Determine the [x, y] coordinate at the center of the cell enclosing the given text.  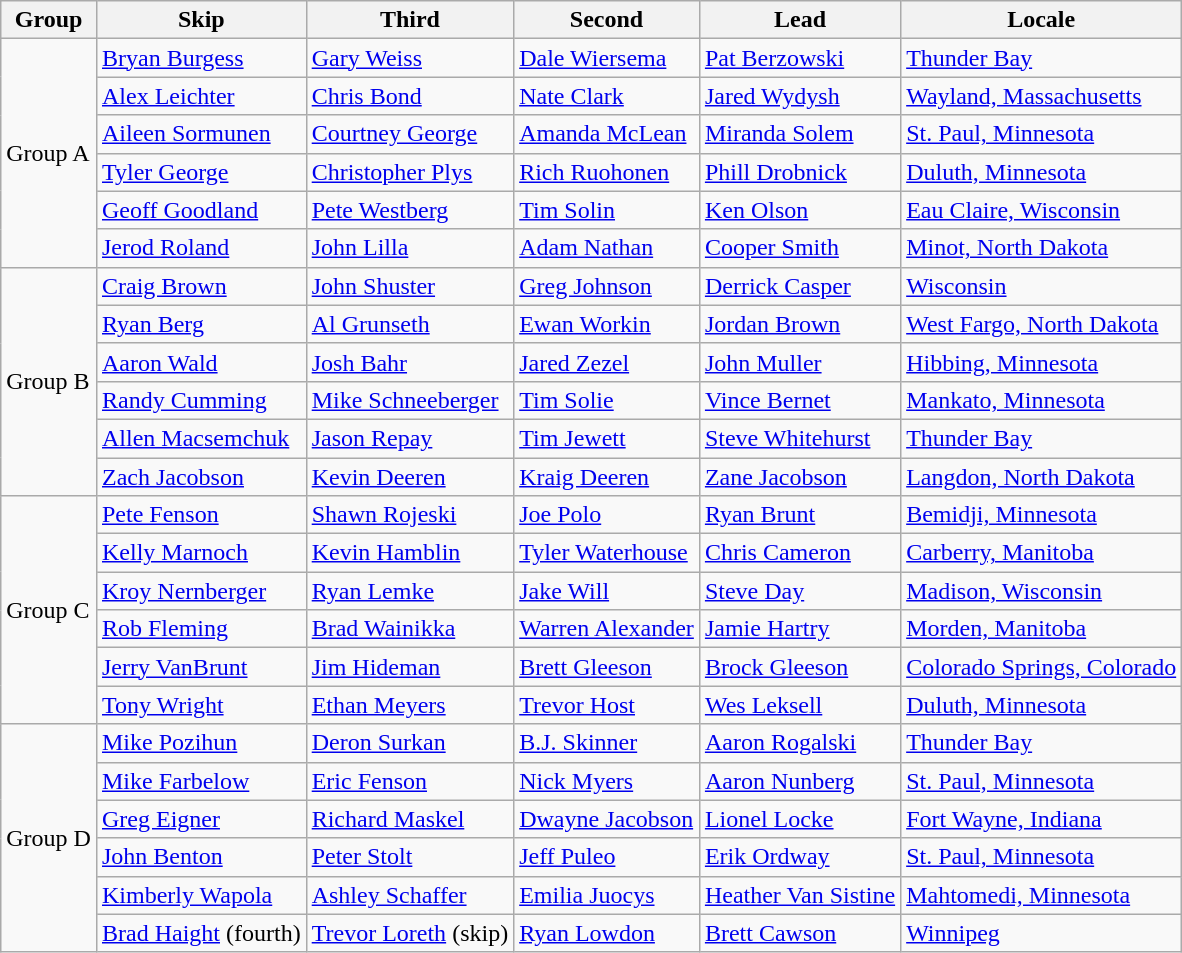
Kelly Marnoch [201, 553]
Greg Eigner [201, 819]
John Shuster [410, 286]
Jamie Hartry [800, 629]
Aileen Sormunen [201, 134]
Mankato, Minnesota [1042, 400]
Brad Wainikka [410, 629]
Geoff Goodland [201, 210]
Aaron Nunberg [800, 781]
Amanda McLean [607, 134]
Allen Macsemchuk [201, 438]
Ryan Berg [201, 324]
Carberry, Manitoba [1042, 553]
Eric Fenson [410, 781]
Ken Olson [800, 210]
Bryan Burgess [201, 58]
Tim Solie [607, 400]
Tim Jewett [607, 438]
Ryan Lowdon [607, 933]
Wayland, Massachusetts [1042, 96]
Emilia Juocys [607, 895]
Group [49, 20]
Wisconsin [1042, 286]
Rich Ruohonen [607, 172]
John Lilla [410, 248]
Ethan Meyers [410, 705]
Bemidji, Minnesota [1042, 515]
Jared Wydysh [800, 96]
Jason Repay [410, 438]
Ashley Schaffer [410, 895]
Greg Johnson [607, 286]
Kimberly Wapola [201, 895]
Trevor Loreth (skip) [410, 933]
Ryan Lemke [410, 591]
Ewan Workin [607, 324]
Miranda Solem [800, 134]
Kevin Deeren [410, 477]
Kevin Hamblin [410, 553]
Winnipeg [1042, 933]
Phill Drobnick [800, 172]
Derrick Casper [800, 286]
Brett Gleeson [607, 667]
Chris Cameron [800, 553]
John Muller [800, 362]
Cooper Smith [800, 248]
Ryan Brunt [800, 515]
Rob Fleming [201, 629]
Al Grunseth [410, 324]
Randy Cumming [201, 400]
Group D [49, 838]
Jeff Puleo [607, 857]
Kroy Nernberger [201, 591]
Erik Ordway [800, 857]
Morden, Manitoba [1042, 629]
Pat Berzowski [800, 58]
Hibbing, Minnesota [1042, 362]
Eau Claire, Wisconsin [1042, 210]
Skip [201, 20]
Jerry VanBrunt [201, 667]
Tim Solin [607, 210]
Jim Hideman [410, 667]
Zach Jacobson [201, 477]
Group C [49, 610]
Aaron Wald [201, 362]
Dale Wiersema [607, 58]
Group B [49, 381]
Christopher Plys [410, 172]
Second [607, 20]
Shawn Rojeski [410, 515]
Zane Jacobson [800, 477]
Minot, North Dakota [1042, 248]
Craig Brown [201, 286]
Chris Bond [410, 96]
Josh Bahr [410, 362]
Lionel Locke [800, 819]
John Benton [201, 857]
Mike Schneeberger [410, 400]
Kraig Deeren [607, 477]
Nate Clark [607, 96]
Tony Wright [201, 705]
Group A [49, 153]
Joe Polo [607, 515]
Madison, Wisconsin [1042, 591]
Colorado Springs, Colorado [1042, 667]
Vince Bernet [800, 400]
Mike Farbelow [201, 781]
Tyler George [201, 172]
Steve Whitehurst [800, 438]
B.J. Skinner [607, 743]
Jake Will [607, 591]
Dwayne Jacobson [607, 819]
Alex Leichter [201, 96]
Adam Nathan [607, 248]
Pete Westberg [410, 210]
Mike Pozihun [201, 743]
Langdon, North Dakota [1042, 477]
Brett Cawson [800, 933]
Pete Fenson [201, 515]
Trevor Host [607, 705]
Lead [800, 20]
Warren Alexander [607, 629]
Gary Weiss [410, 58]
Nick Myers [607, 781]
Mahtomedi, Minnesota [1042, 895]
Tyler Waterhouse [607, 553]
Courtney George [410, 134]
Peter Stolt [410, 857]
Jared Zezel [607, 362]
Jordan Brown [800, 324]
Third [410, 20]
Aaron Rogalski [800, 743]
Wes Leksell [800, 705]
Steve Day [800, 591]
Jerod Roland [201, 248]
West Fargo, North Dakota [1042, 324]
Brock Gleeson [800, 667]
Heather Van Sistine [800, 895]
Brad Haight (fourth) [201, 933]
Deron Surkan [410, 743]
Richard Maskel [410, 819]
Fort Wayne, Indiana [1042, 819]
Locale [1042, 20]
